Scan for the cell matching the given text and deliver its [x, y] coordinate at center. 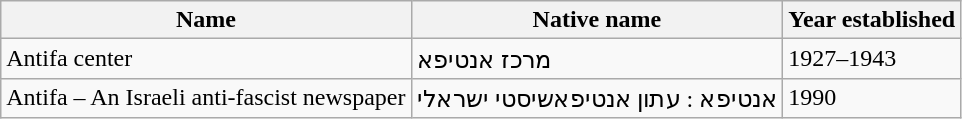
Antifa – An Israeli anti-fascist newspaper [206, 98]
מרכז אנטיפא [597, 59]
Antifa center [206, 59]
Name [206, 20]
1990 [872, 98]
Year established [872, 20]
1927–1943 [872, 59]
אנטיפא : עתון אנטיפאשיסטי ישראלי [597, 98]
Native name [597, 20]
